Return (X, Y) of the center of cell containing provided text 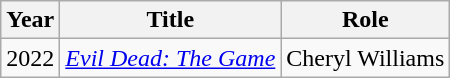
Cheryl Williams (366, 58)
Role (366, 20)
Evil Dead: The Game (170, 58)
Year (30, 20)
2022 (30, 58)
Title (170, 20)
